Locate the cell with the specified text and output its [X, Y] center coordinate. 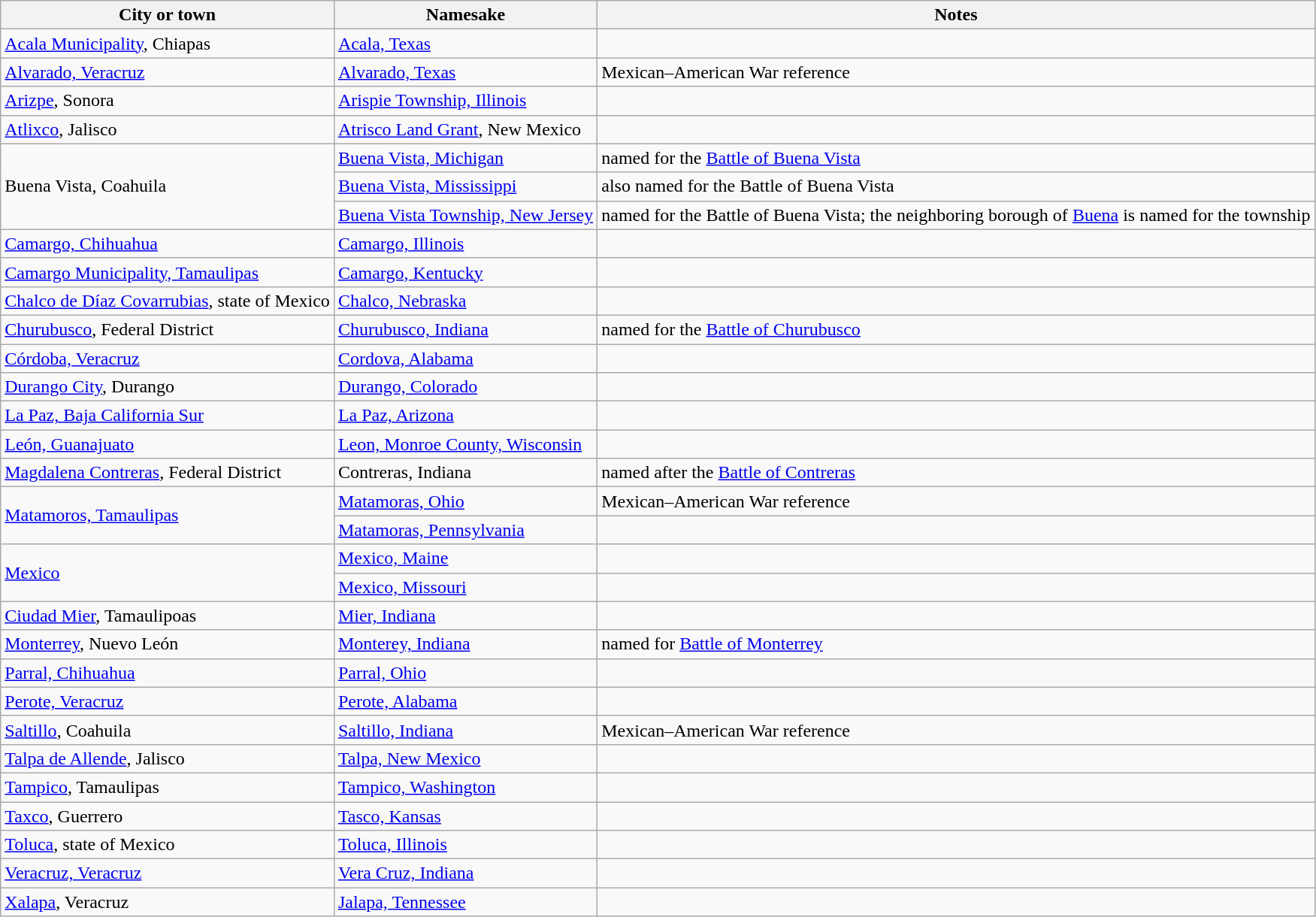
Matamoras, Ohio [465, 501]
Namesake [465, 15]
Tampico, Tamaulipas [168, 787]
Monterey, Indiana [465, 644]
Camargo, Illinois [465, 244]
named for the Battle of Buena Vista; the neighboring borough of Buena is named for the township [956, 215]
Mier, Indiana [465, 616]
Chalco, Nebraska [465, 301]
Buena Vista, Coahuila [168, 186]
named for the Battle of Churubusco [956, 329]
Mexico [168, 573]
named after the Battle of Contreras [956, 473]
named for Battle of Monterrey [956, 644]
León, Guanajuato [168, 444]
Contreras, Indiana [465, 473]
Parral, Ohio [465, 673]
Matamoros, Tamaulipas [168, 516]
Atrisco Land Grant, New Mexico [465, 129]
Mexico, Maine [465, 558]
Perote, Veracruz [168, 701]
Durango, Colorado [465, 387]
Buena Vista, Michigan [465, 158]
Ciudad Mier, Tamaulipoas [168, 616]
Xalapa, Veracruz [168, 902]
named for the Battle of Buena Vista [956, 158]
Atlixco, Jalisco [168, 129]
Notes [956, 15]
Tasco, Kansas [465, 816]
Alvarado, Texas [465, 72]
Vera Cruz, Indiana [465, 873]
La Paz, Arizona [465, 416]
Arizpe, Sonora [168, 101]
Talpa, New Mexico [465, 758]
Toluca, state of Mexico [168, 845]
Matamoras, Pennsylvania [465, 530]
Perote, Alabama [465, 701]
Camargo, Chihuahua [168, 244]
Taxco, Guerrero [168, 816]
Buena Vista Township, New Jersey [465, 215]
Churubusco, Federal District [168, 329]
Toluca, Illinois [465, 845]
also named for the Battle of Buena Vista [956, 186]
Talpa de Allende, Jalisco [168, 758]
Parral, Chihuahua [168, 673]
La Paz, Baja California Sur [168, 416]
Churubusco, Indiana [465, 329]
Jalapa, Tennessee [465, 902]
Camargo Municipality, Tamaulipas [168, 272]
City or town [168, 15]
Veracruz, Veracruz [168, 873]
Monterrey, Nuevo León [168, 644]
Cordova, Alabama [465, 359]
Acala, Texas [465, 44]
Chalco de Díaz Covarrubias, state of Mexico [168, 301]
Arispie Township, Illinois [465, 101]
Mexico, Missouri [465, 587]
Leon, Monroe County, Wisconsin [465, 444]
Córdoba, Veracruz [168, 359]
Acala Municipality, Chiapas [168, 44]
Alvarado, Veracruz [168, 72]
Saltillo, Indiana [465, 730]
Saltillo, Coahuila [168, 730]
Durango City, Durango [168, 387]
Camargo, Kentucky [465, 272]
Magdalena Contreras, Federal District [168, 473]
Tampico, Washington [465, 787]
Buena Vista, Mississippi [465, 186]
